For the text-containing cell, return its midpoint in (x, y) coordinate format. 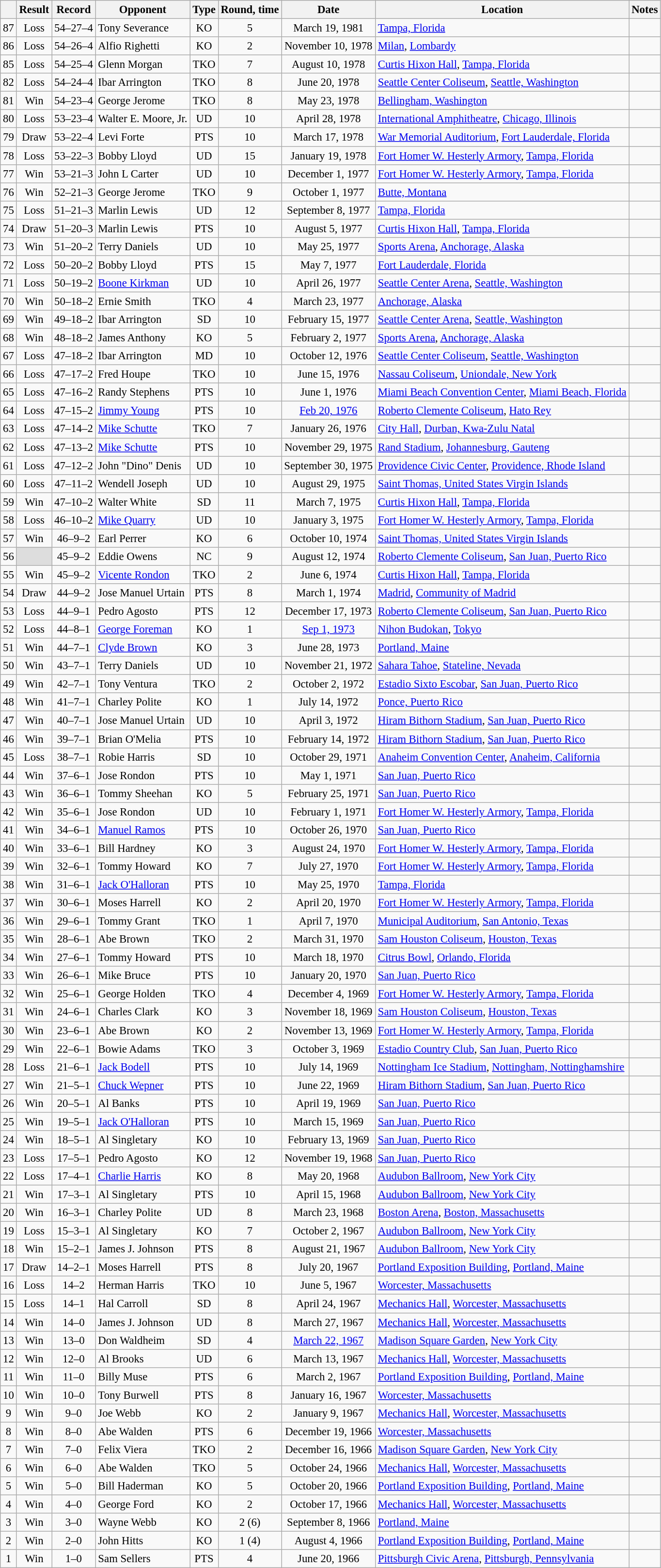
82 (9, 82)
46 (9, 739)
February 1, 1971 (329, 812)
August 5, 1977 (329, 228)
38 (9, 884)
July 14, 1969 (329, 1067)
August 4, 1966 (329, 1541)
53–21–3 (74, 174)
December 17, 1973 (329, 611)
24–6–1 (74, 1012)
1–0 (74, 1559)
21–5–1 (74, 1085)
Levi Forte (142, 137)
35–6–1 (74, 812)
75 (9, 210)
32 (9, 994)
October 12, 1976 (329, 356)
Wendell Joseph (142, 483)
January 3, 1975 (329, 520)
66 (9, 374)
Nottingham Ice Stadium, Nottingham, Nottinghamshire (502, 1067)
35 (9, 939)
55 (9, 575)
Nassau Coliseum, Uniondale, New York (502, 374)
30–6–1 (74, 903)
Eddie Owens (142, 557)
69 (9, 320)
1 (4) (250, 1541)
April 20, 1970 (329, 903)
86 (9, 46)
March 31, 1970 (329, 939)
Sam Sellers (142, 1559)
51–20–2 (74, 247)
March 19, 1981 (329, 28)
Charlie Harris (142, 1176)
John L Carter (142, 174)
Brian O'Melia (142, 739)
73 (9, 247)
5–0 (74, 1486)
34–6–1 (74, 830)
23 (9, 1158)
54–25–4 (74, 64)
12–0 (74, 1359)
45 (9, 757)
Round, time (250, 10)
Bill Haderman (142, 1486)
Anaheim Convention Center, Anaheim, California (502, 757)
Felix Viera (142, 1450)
August 10, 1978 (329, 64)
Joe Webb (142, 1413)
49–18–2 (74, 320)
May 20, 1968 (329, 1176)
March 13, 1967 (329, 1359)
57 (9, 538)
March 17, 1978 (329, 137)
23–6–1 (74, 1030)
Tony Severance (142, 28)
16 (9, 1285)
July 20, 1967 (329, 1267)
May 25, 1977 (329, 247)
26–6–1 (74, 976)
33 (9, 976)
15–3–1 (74, 1231)
20 (9, 1213)
Alfio Righetti (142, 46)
81 (9, 101)
January 26, 1976 (329, 429)
December 4, 1969 (329, 994)
18 (9, 1249)
62 (9, 447)
October 29, 1971 (329, 757)
John Hitts (142, 1541)
January 19, 1978 (329, 156)
March 7, 1975 (329, 502)
9–0 (74, 1413)
Bowie Adams (142, 1049)
December 16, 1966 (329, 1450)
70 (9, 301)
2–0 (74, 1541)
30 (9, 1030)
June 5, 1967 (329, 1285)
Tony Burwell (142, 1395)
Rand Stadium, Johannesburg, Gauteng (502, 447)
54–23–4 (74, 101)
March 27, 1967 (329, 1322)
43–7–1 (74, 666)
Result (34, 10)
November 21, 1972 (329, 666)
26 (9, 1104)
James Anthony (142, 338)
July 27, 1970 (329, 866)
17–4–1 (74, 1176)
67 (9, 356)
November 29, 1975 (329, 447)
50–20–2 (74, 265)
Tony Ventura (142, 684)
Tommy Sheehan (142, 793)
February 14, 1972 (329, 739)
NC (204, 557)
54–24–4 (74, 82)
Sahara Tahoe, Stateline, Nevada (502, 666)
March 2, 1967 (329, 1376)
Glenn Morgan (142, 64)
Bellingham, Washington (502, 101)
71 (9, 283)
53 (9, 611)
7–0 (74, 1450)
43 (9, 793)
29–6–1 (74, 921)
March 23, 1968 (329, 1213)
14–2–1 (74, 1267)
32–6–1 (74, 866)
Randy Stephens (142, 392)
13–0 (74, 1340)
Hal Carroll (142, 1304)
May 25, 1970 (329, 884)
60 (9, 483)
Sep 1, 1973 (329, 629)
31–6–1 (74, 884)
46–9–2 (74, 538)
October 10, 1974 (329, 538)
December 19, 1966 (329, 1431)
33–6–1 (74, 848)
47–10–2 (74, 502)
51 (9, 648)
March 18, 1970 (329, 958)
21–6–1 (74, 1067)
Date (329, 10)
May 23, 1978 (329, 101)
47 (9, 720)
15–2–1 (74, 1249)
20–5–1 (74, 1104)
Jack Bodell (142, 1067)
George Foreman (142, 629)
Earl Perrer (142, 538)
52 (9, 629)
Miami Beach Convention Center, Miami Beach, Florida (502, 392)
Charles Clark (142, 1012)
Citrus Bowl, Orlando, Florida (502, 958)
65 (9, 392)
61 (9, 465)
Herman Harris (142, 1285)
3–0 (74, 1522)
54 (9, 593)
Don Waldheim (142, 1340)
April 28, 1978 (329, 119)
February 13, 1969 (329, 1140)
50–19–2 (74, 283)
37 (9, 903)
June 6, 1974 (329, 575)
December 1, 1977 (329, 174)
47–12–2 (74, 465)
36–6–1 (74, 793)
September 8, 1977 (329, 210)
Walter E. Moore, Jr. (142, 119)
Walter White (142, 502)
June 15, 1976 (329, 374)
November 13, 1969 (329, 1030)
78 (9, 156)
Tommy Grant (142, 921)
27 (9, 1085)
38–7–1 (74, 757)
63 (9, 429)
47–17–2 (74, 374)
Boston Arena, Boston, Massachusetts (502, 1213)
Pittsburgh Civic Arena, Pittsburgh, Pennsylvania (502, 1559)
War Memorial Auditorium, Fort Lauderdale, Florida (502, 137)
14–0 (74, 1322)
June 20, 1978 (329, 82)
44–7–1 (74, 648)
76 (9, 192)
52–21–3 (74, 192)
14 (9, 1322)
19–5–1 (74, 1121)
13 (9, 1340)
April 26, 1977 (329, 283)
August 29, 1975 (329, 483)
Ponce, Puerto Rico (502, 703)
54–27–4 (74, 28)
March 23, 1977 (329, 301)
Anchorage, Alaska (502, 301)
Opponent (142, 10)
Chuck Wepner (142, 1085)
40–7–1 (74, 720)
April 3, 1972 (329, 720)
64 (9, 411)
Manuel Ramos (142, 830)
17–3–1 (74, 1195)
October 3, 1969 (329, 1049)
Madrid, Community of Madrid (502, 593)
53–23–4 (74, 119)
March 22, 1967 (329, 1340)
Billy Muse (142, 1376)
Fort Lauderdale, Florida (502, 265)
42 (9, 812)
22 (9, 1176)
80 (9, 119)
44–9–2 (74, 593)
May 1, 1971 (329, 775)
January 9, 1967 (329, 1413)
Clyde Brown (142, 648)
April 19, 1969 (329, 1104)
Boone Kirkman (142, 283)
January 20, 1970 (329, 976)
39 (9, 866)
44 (9, 775)
14–1 (74, 1304)
Robie Harris (142, 757)
June 1, 1976 (329, 392)
Bill Hardney (142, 848)
14–2 (74, 1285)
Milan, Lombardy (502, 46)
53–22–3 (74, 156)
4–0 (74, 1504)
Mike Quarry (142, 520)
September 30, 1975 (329, 465)
59 (9, 502)
40 (9, 848)
47–18–2 (74, 356)
July 14, 1972 (329, 703)
August 24, 1970 (329, 848)
Nihon Budokan, Tokyo (502, 629)
19 (9, 1231)
21 (9, 1195)
MD (204, 356)
24 (9, 1140)
George Ford (142, 1504)
Vicente Rondon (142, 575)
50–18–2 (74, 301)
37–6–1 (74, 775)
28 (9, 1067)
77 (9, 174)
44–9–1 (74, 611)
51–21–3 (74, 210)
8–0 (74, 1431)
6–0 (74, 1468)
Ernie Smith (142, 301)
17–5–1 (74, 1158)
Providence Civic Center, Providence, Rhode Island (502, 465)
11–0 (74, 1376)
47–15–2 (74, 411)
Mike Bruce (142, 976)
August 21, 1967 (329, 1249)
25–6–1 (74, 994)
March 1, 1974 (329, 593)
John "Dino" Denis (142, 465)
Type (204, 10)
27–6–1 (74, 958)
Jimmy Young (142, 411)
47–14–2 (74, 429)
City Hall, Durban, Kwa-Zulu Natal (502, 429)
22–6–1 (74, 1049)
Feb 20, 1976 (329, 411)
28–6–1 (74, 939)
51–20–3 (74, 228)
Wayne Webb (142, 1522)
54–26–4 (74, 46)
Butte, Montana (502, 192)
87 (9, 28)
58 (9, 520)
36 (9, 921)
16–3–1 (74, 1213)
Estadio Sixto Escobar, San Juan, Puerto Rico (502, 684)
44–8–1 (74, 629)
53–22–4 (74, 137)
34 (9, 958)
Notes (645, 10)
68 (9, 338)
48 (9, 703)
Al Banks (142, 1104)
Record (74, 10)
October 2, 1972 (329, 684)
48–18–2 (74, 338)
25 (9, 1121)
31 (9, 1012)
September 8, 1966 (329, 1522)
March 15, 1969 (329, 1121)
29 (9, 1049)
41 (9, 830)
Location (502, 10)
October 2, 1967 (329, 1231)
47–13–2 (74, 447)
February 25, 1971 (329, 793)
January 16, 1967 (329, 1395)
George Holden (142, 994)
47–11–2 (74, 483)
October 1, 1977 (329, 192)
May 7, 1977 (329, 265)
50 (9, 666)
October 17, 1966 (329, 1504)
June 20, 1966 (329, 1559)
October 24, 1966 (329, 1468)
June 22, 1969 (329, 1085)
18–5–1 (74, 1140)
Municipal Auditorium, San Antonio, Texas (502, 921)
47–16–2 (74, 392)
39–7–1 (74, 739)
October 26, 1970 (329, 830)
Roberto Clemente Coliseum, Hato Rey (502, 411)
Al Brooks (142, 1359)
72 (9, 265)
February 15, 1977 (329, 320)
17 (9, 1267)
April 7, 1970 (329, 921)
International Amphitheatre, Chicago, Illinois (502, 119)
74 (9, 228)
November 10, 1978 (329, 46)
April 15, 1968 (329, 1195)
42–7–1 (74, 684)
February 2, 1977 (329, 338)
November 19, 1968 (329, 1158)
November 18, 1969 (329, 1012)
Estadio Country Club, San Juan, Puerto Rico (502, 1049)
August 12, 1974 (329, 557)
46–10–2 (74, 520)
October 20, 1966 (329, 1486)
2 (6) (250, 1522)
41–7–1 (74, 703)
85 (9, 64)
56 (9, 557)
49 (9, 684)
June 28, 1973 (329, 648)
10–0 (74, 1395)
79 (9, 137)
Fred Houpe (142, 374)
April 24, 1967 (329, 1304)
